Extract the [X, Y] coordinate from the center of the cell holding the provided text.  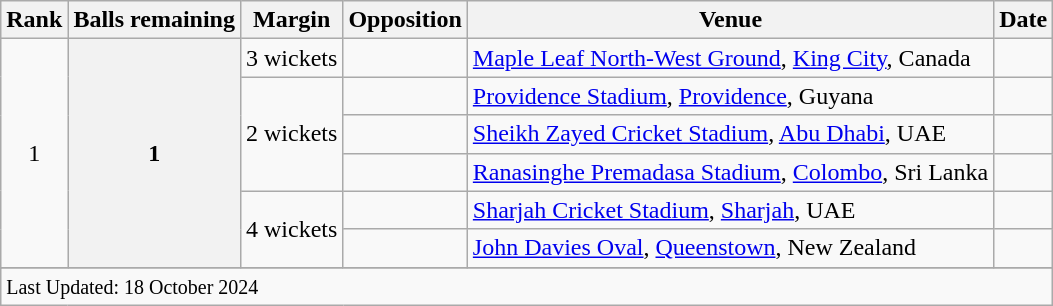
Sharjah Cricket Stadium, Sharjah, UAE [730, 210]
Date [1024, 20]
Last Updated: 18 October 2024 [527, 286]
Opposition [405, 20]
Venue [730, 20]
Providence Stadium, Providence, Guyana [730, 96]
4 wickets [291, 229]
2 wickets [291, 134]
3 wickets [291, 58]
Ranasinghe Premadasa Stadium, Colombo, Sri Lanka [730, 172]
Rank [34, 20]
Maple Leaf North-West Ground, King City, Canada [730, 58]
John Davies Oval, Queenstown, New Zealand [730, 248]
Balls remaining [154, 20]
Margin [291, 20]
Sheikh Zayed Cricket Stadium, Abu Dhabi, UAE [730, 134]
